Return [x, y] of the center of cell containing provided text 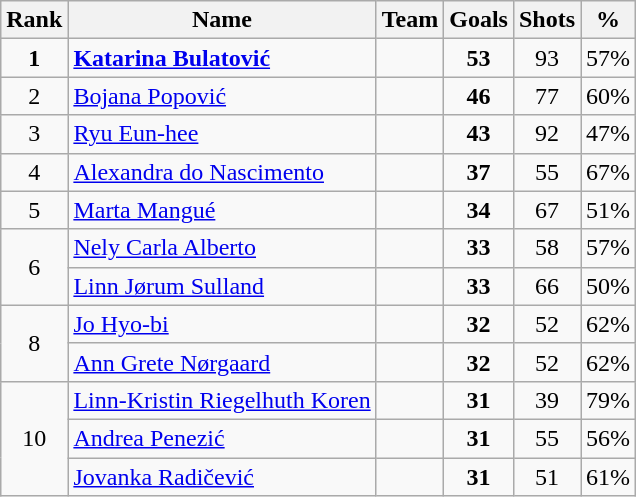
56% [608, 438]
Katarina Bulatović [222, 58]
Rank [34, 20]
58 [546, 248]
Linn Jørum Sulland [222, 286]
Team [410, 20]
Jo Hyo-bi [222, 324]
Shots [546, 20]
Nely Carla Alberto [222, 248]
Ann Grete Nørgaard [222, 362]
46 [479, 96]
Bojana Popović [222, 96]
Goals [479, 20]
8 [34, 343]
6 [34, 267]
2 [34, 96]
10 [34, 438]
Jovanka Radičević [222, 477]
5 [34, 210]
93 [546, 58]
43 [479, 134]
37 [479, 172]
66 [546, 286]
Linn-Kristin Riegelhuth Koren [222, 400]
Alexandra do Nascimento [222, 172]
34 [479, 210]
Ryu Eun-hee [222, 134]
Andrea Penezić [222, 438]
3 [34, 134]
92 [546, 134]
39 [546, 400]
Marta Mangué [222, 210]
51 [546, 477]
60% [608, 96]
1 [34, 58]
67% [608, 172]
77 [546, 96]
50% [608, 286]
79% [608, 400]
47% [608, 134]
51% [608, 210]
% [608, 20]
61% [608, 477]
4 [34, 172]
53 [479, 58]
67 [546, 210]
Name [222, 20]
